Detect which cell encompasses the target text, then output its (x, y) center coordinate. 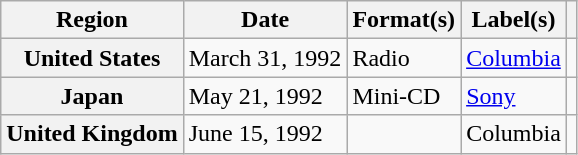
Sony (514, 96)
June 15, 1992 (265, 134)
Date (265, 20)
Label(s) (514, 20)
Japan (92, 96)
Mini-CD (404, 96)
Region (92, 20)
Radio (404, 58)
March 31, 1992 (265, 58)
United States (92, 58)
May 21, 1992 (265, 96)
Format(s) (404, 20)
United Kingdom (92, 134)
